Return the (x, y) coordinate for the center point of the cell that contains the specified text.  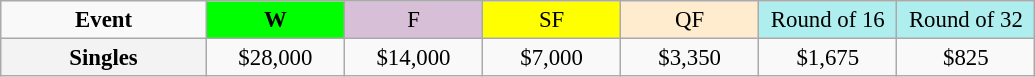
W (275, 20)
$14,000 (413, 58)
$7,000 (552, 58)
QF (690, 20)
F (413, 20)
Round of 16 (828, 20)
Event (104, 20)
Round of 32 (966, 20)
$28,000 (275, 58)
Singles (104, 58)
$3,350 (690, 58)
SF (552, 20)
$1,675 (828, 58)
$825 (966, 58)
